Identify which cell holds the provided text, then report its [X, Y] central coordinate. 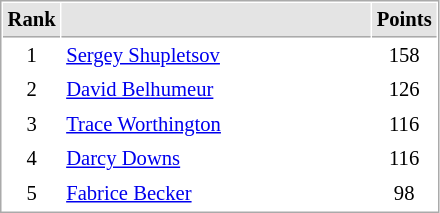
Points [404, 20]
1 [32, 56]
Trace Worthington [216, 124]
158 [404, 56]
Darcy Downs [216, 158]
4 [32, 158]
5 [32, 194]
Sergey Shupletsov [216, 56]
3 [32, 124]
2 [32, 90]
David Belhumeur [216, 90]
98 [404, 194]
Rank [32, 20]
126 [404, 90]
Fabrice Becker [216, 194]
